Provide the [X, Y] coordinate of the cell's center where the given text is located.  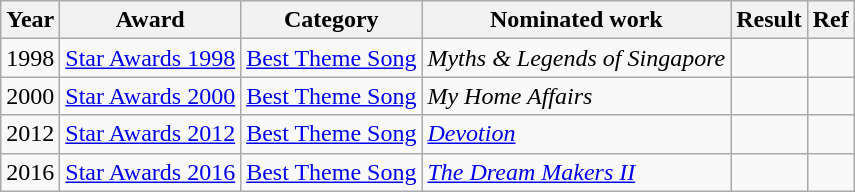
Star Awards 2016 [150, 172]
Nominated work [576, 20]
2012 [30, 134]
My Home Affairs [576, 96]
2000 [30, 96]
Ref [830, 20]
Category [332, 20]
1998 [30, 58]
Star Awards 1998 [150, 58]
Myths & Legends of Singapore [576, 58]
2016 [30, 172]
Star Awards 2012 [150, 134]
Devotion [576, 134]
Result [769, 20]
Award [150, 20]
The Dream Makers II [576, 172]
Year [30, 20]
Star Awards 2000 [150, 96]
